Find where the given text appears and provide that cell's center as (X, Y) coordinate. 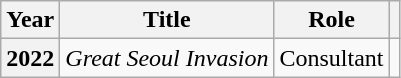
Title (167, 20)
Consultant (332, 58)
Great Seoul Invasion (167, 58)
Year (30, 20)
2022 (30, 58)
Role (332, 20)
